Return the (X, Y) coordinate for the center point of the cell that contains the specified text.  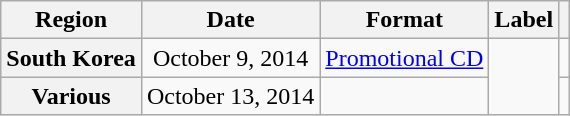
October 13, 2014 (230, 96)
October 9, 2014 (230, 58)
Various (72, 96)
South Korea (72, 58)
Promotional CD (404, 58)
Label (524, 20)
Format (404, 20)
Date (230, 20)
Region (72, 20)
